Pinpoint the cell where the given text exists, returning its (x, y) midpoint coordinate. 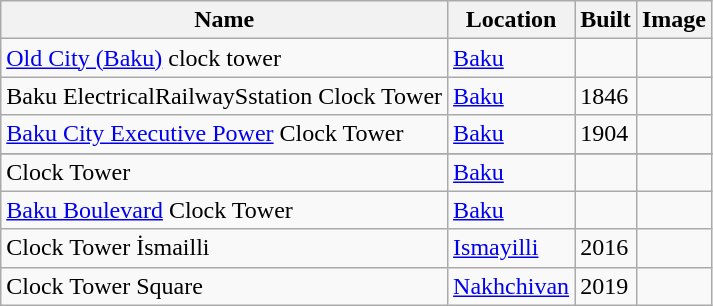
Ismayilli (512, 248)
1846 (606, 96)
Nakhchivan (512, 286)
Location (512, 20)
Baku Boulevard Clock Tower (224, 210)
Baku ElectricalRailwaySstation Clock Tower (224, 96)
Image (674, 20)
Baku City Executive Power Clock Tower (224, 134)
Clock Tower İsmailli (224, 248)
2019 (606, 286)
Old City (Baku) clock tower (224, 58)
Name (224, 20)
2016 (606, 248)
1904 (606, 134)
Clock Tower Square (224, 286)
Built (606, 20)
Clock Tower (224, 172)
